For the text-containing cell, return its midpoint in (X, Y) coordinate format. 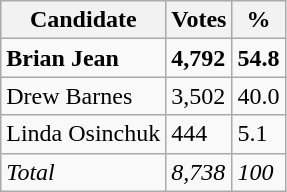
8,738 (199, 172)
444 (199, 134)
Candidate (84, 20)
5.1 (258, 134)
4,792 (199, 58)
40.0 (258, 96)
Brian Jean (84, 58)
54.8 (258, 58)
% (258, 20)
Votes (199, 20)
Linda Osinchuk (84, 134)
Drew Barnes (84, 96)
100 (258, 172)
Total (84, 172)
3,502 (199, 96)
